Provide the (X, Y) coordinate of the cell's center where the given text is located.  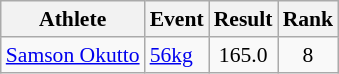
Rank (308, 19)
56kg (177, 55)
165.0 (244, 55)
Samson Okutto (73, 55)
Event (177, 19)
Athlete (73, 19)
Result (244, 19)
8 (308, 55)
